Find where the given text appears and provide that cell's center as [X, Y] coordinate. 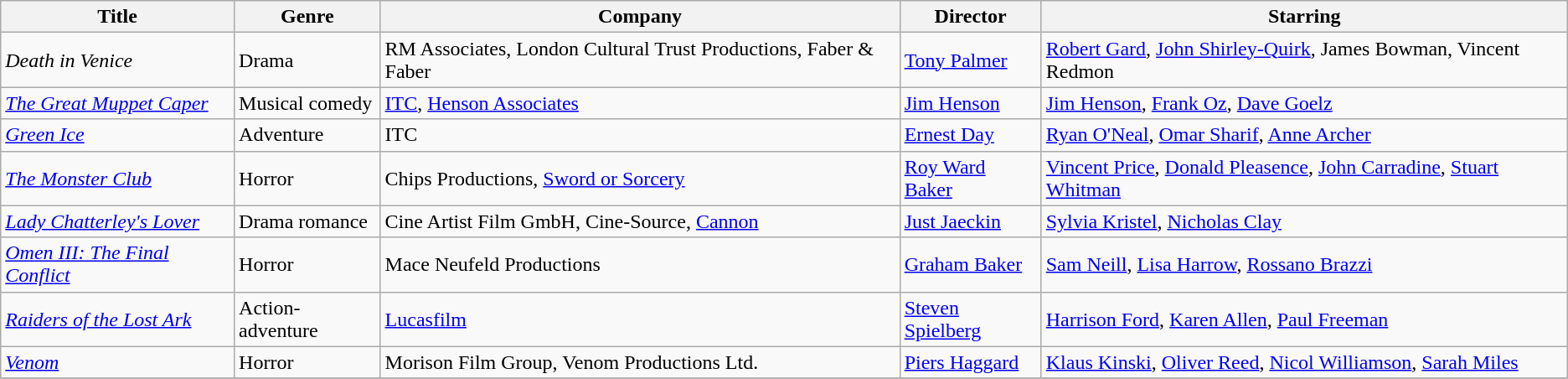
Genre [308, 17]
Klaus Kinski, Oliver Reed, Nicol Williamson, Sarah Miles [1304, 362]
Chips Productions, Sword or Sorcery [640, 178]
Omen III: The Final Conflict [117, 265]
Roy Ward Baker [970, 178]
Company [640, 17]
Jim Henson, Frank Oz, Dave Goelz [1304, 103]
Morison Film Group, Venom Productions Ltd. [640, 362]
Mace Neufeld Productions [640, 265]
Venom [117, 362]
Graham Baker [970, 265]
Just Jaeckin [970, 221]
Vincent Price, Donald Pleasence, John Carradine, Stuart Whitman [1304, 178]
Title [117, 17]
Adventure [308, 135]
ITC, Henson Associates [640, 103]
Raiders of the Lost Ark [117, 319]
The Great Muppet Caper [117, 103]
Tony Palmer [970, 60]
Robert Gard, John Shirley-Quirk, James Bowman, Vincent Redmon [1304, 60]
Ryan O'Neal, Omar Sharif, Anne Archer [1304, 135]
Starring [1304, 17]
Drama [308, 60]
Jim Henson [970, 103]
Sam Neill, Lisa Harrow, Rossano Brazzi [1304, 265]
Harrison Ford, Karen Allen, Paul Freeman [1304, 319]
Action-adventure [308, 319]
Piers Haggard [970, 362]
Musical comedy [308, 103]
Death in Venice [117, 60]
Steven Spielberg [970, 319]
RM Associates, London Cultural Trust Productions, Faber & Faber [640, 60]
Drama romance [308, 221]
Sylvia Kristel, Nicholas Clay [1304, 221]
Cine Artist Film GmbH, Cine-Source, Cannon [640, 221]
Lady Chatterley's Lover [117, 221]
Ernest Day [970, 135]
Green Ice [117, 135]
Director [970, 17]
The Monster Club [117, 178]
ITC [640, 135]
Lucasfilm [640, 319]
